For the text-containing cell, return its midpoint in [x, y] coordinate format. 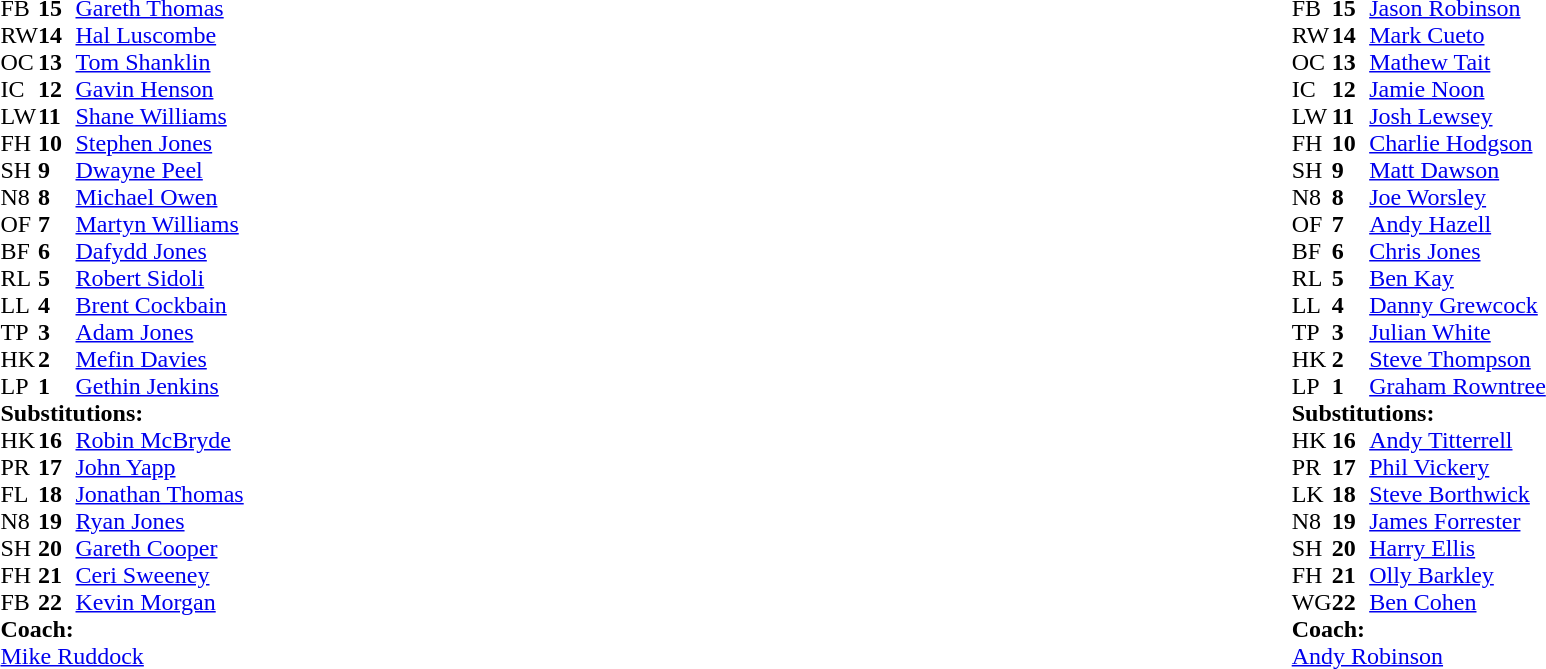
Gethin Jenkins [160, 386]
Brent Cockbain [160, 306]
Michael Owen [160, 198]
Olly Barkley [1458, 576]
Danny Grewcock [1458, 306]
Mefin Davies [160, 360]
Phil Vickery [1458, 468]
Robin McBryde [160, 440]
Julian White [1458, 332]
John Yapp [160, 468]
Andy Hazell [1458, 224]
Shane Williams [160, 116]
LK [1312, 494]
FB [19, 602]
WG [1312, 602]
Stephen Jones [160, 144]
Dafydd Jones [160, 252]
Mathew Tait [1458, 62]
Ryan Jones [160, 522]
Mark Cueto [1458, 36]
Adam Jones [160, 332]
Graham Rowntree [1458, 386]
Gareth Cooper [160, 548]
James Forrester [1458, 522]
Ben Kay [1458, 278]
Joe Worsley [1458, 198]
Ben Cohen [1458, 602]
Harry Ellis [1458, 548]
Tom Shanklin [160, 62]
Jamie Noon [1458, 90]
FL [19, 494]
Gavin Henson [160, 90]
Chris Jones [1458, 252]
Mike Ruddock [122, 656]
Matt Dawson [1458, 170]
Andy Titterrell [1458, 440]
Josh Lewsey [1458, 116]
Ceri Sweeney [160, 576]
Robert Sidoli [160, 278]
Kevin Morgan [160, 602]
Steve Thompson [1458, 360]
Jonathan Thomas [160, 494]
Dwayne Peel [160, 170]
Martyn Williams [160, 224]
Charlie Hodgson [1458, 144]
Hal Luscombe [160, 36]
Andy Robinson [1419, 656]
Steve Borthwick [1458, 494]
